Return (X, Y) of the center of cell containing provided text 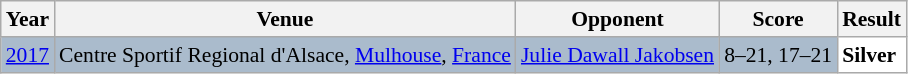
Opponent (618, 19)
Year (28, 19)
Julie Dawall Jakobsen (618, 55)
Centre Sportif Regional d'Alsace, Mulhouse, France (285, 55)
2017 (28, 55)
Result (872, 19)
Score (778, 19)
8–21, 17–21 (778, 55)
Silver (872, 55)
Venue (285, 19)
